Find where the given text appears and provide that cell's center as (x, y) coordinate. 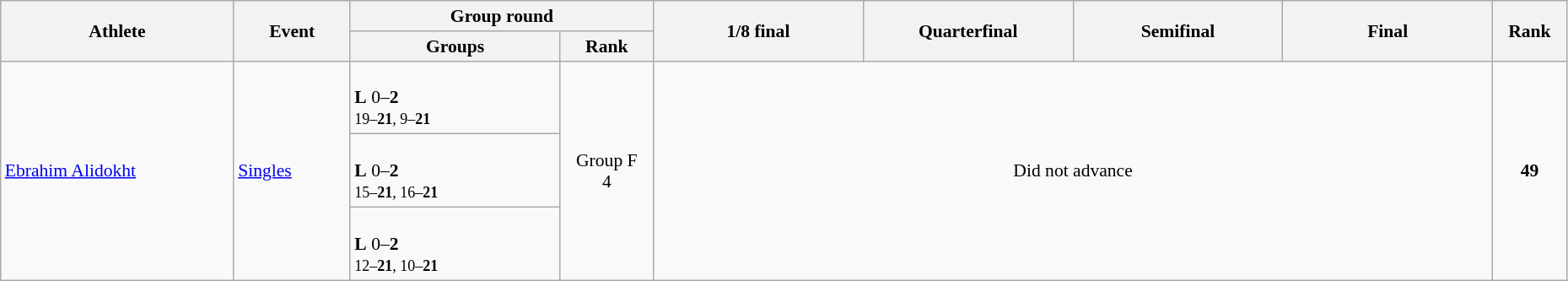
1/8 final (759, 30)
Did not advance (1073, 170)
Group round (501, 16)
Ebrahim Alidokht (117, 170)
Group F4 (607, 170)
49 (1530, 170)
Final (1388, 30)
L 0–212–21, 10–21 (455, 245)
Event (292, 30)
Quarterfinal (968, 30)
Groups (455, 46)
Semifinal (1177, 30)
Singles (292, 170)
Athlete (117, 30)
L 0–215–21, 16–21 (455, 170)
L 0–219–21, 9–21 (455, 98)
